Provide the [X, Y] coordinate of the cell's center where the given text is located.  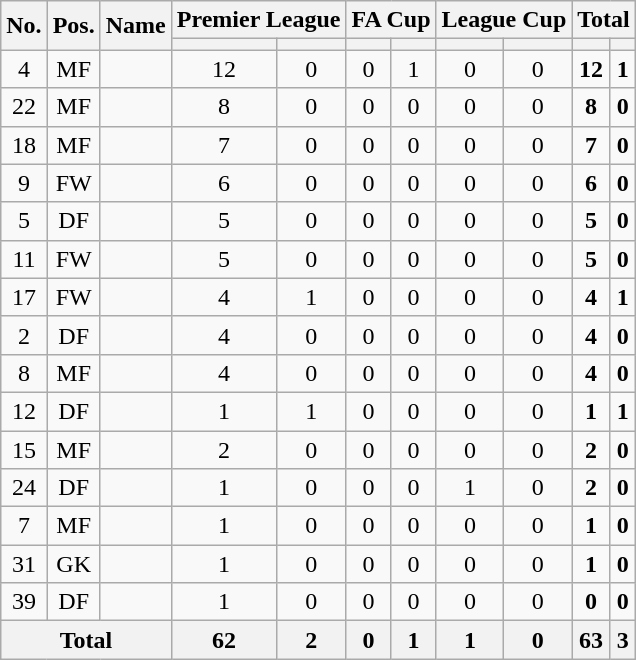
18 [24, 145]
No. [24, 26]
62 [224, 640]
3 [622, 640]
9 [24, 183]
63 [591, 640]
24 [24, 488]
17 [24, 297]
Pos. [74, 26]
31 [24, 564]
39 [24, 602]
11 [24, 259]
Premier League [258, 20]
22 [24, 107]
15 [24, 449]
Name [136, 26]
League Cup [504, 20]
GK [74, 564]
FA Cup [391, 20]
